Search for the cell housing the specified text and yield its (x, y) center coordinate. 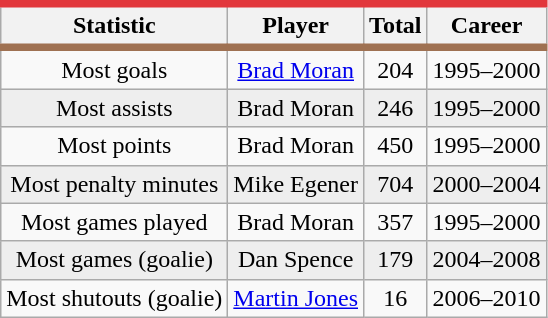
Mike Egener (296, 184)
Martin Jones (296, 298)
450 (396, 146)
Most games played (114, 222)
704 (396, 184)
Player (296, 26)
204 (396, 68)
Most games (goalie) (114, 260)
357 (396, 222)
Total (396, 26)
Most shutouts (goalie) (114, 298)
2000–2004 (486, 184)
Most assists (114, 108)
16 (396, 298)
2006–2010 (486, 298)
Most points (114, 146)
Most penalty minutes (114, 184)
Statistic (114, 26)
Most goals (114, 68)
179 (396, 260)
Career (486, 26)
Dan Spence (296, 260)
2004–2008 (486, 260)
246 (396, 108)
